From the cell containing the given text, extract its center point as [x, y] coordinate. 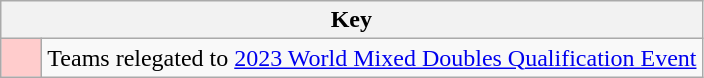
Teams relegated to 2023 World Mixed Doubles Qualification Event [372, 58]
Key [352, 20]
